Capture the cell that displays the provided text and extract its [x, y] central coordinate. 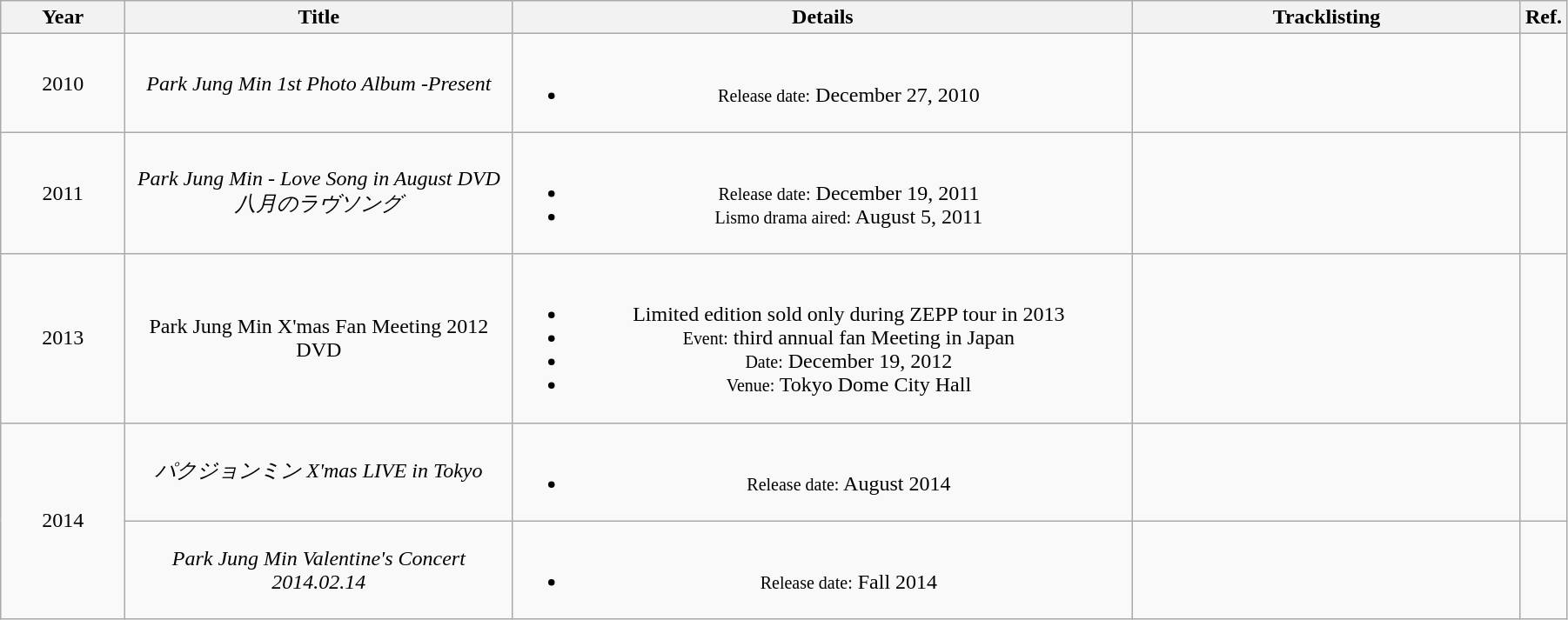
Park Jung Min - Love Song in August DVD八月のラヴソング [319, 193]
2014 [63, 521]
Release date: December 27, 2010 [823, 83]
2010 [63, 83]
Release date: August 2014 [823, 471]
Release date: December 19, 2011Lismo drama aired: August 5, 2011 [823, 193]
Park Jung Min X'mas Fan Meeting 2012 DVD [319, 338]
2013 [63, 338]
パクジョンミン X'mas LIVE in Tokyo [319, 471]
2011 [63, 193]
Release date: Fall 2014 [823, 570]
Details [823, 17]
Park Jung Min 1st Photo Album -Present [319, 83]
Tracklisting [1327, 17]
Ref. [1544, 17]
Title [319, 17]
Year [63, 17]
Limited edition sold only during ZEPP tour in 2013Event: third annual fan Meeting in JapanDate: December 19, 2012Venue: Tokyo Dome City Hall [823, 338]
Park Jung Min Valentine's Concert 2014.02.14 [319, 570]
